Extract the (x, y) coordinate from the center of the cell holding the provided text.  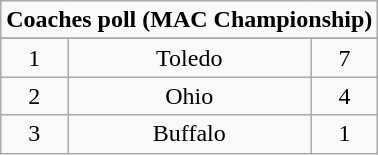
3 (34, 134)
Toledo (190, 58)
Ohio (190, 96)
7 (344, 58)
Buffalo (190, 134)
Coaches poll (MAC Championship) (190, 20)
4 (344, 96)
2 (34, 96)
